For the text-containing cell, return its midpoint in [x, y] coordinate format. 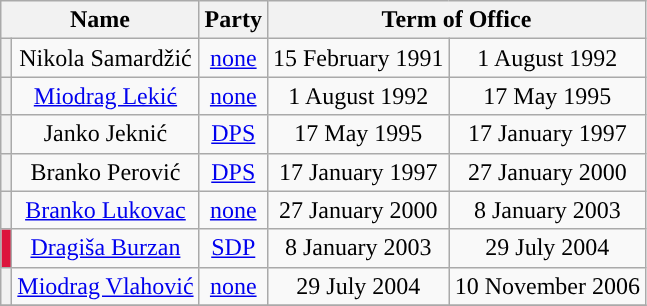
Miodrag Lekić [106, 96]
Term of Office [456, 20]
SDP [233, 248]
Nikola Samardžić [106, 58]
Janko Jeknić [106, 134]
Dragiša Burzan [106, 248]
Miodrag Vlahović [106, 286]
15 February 1991 [358, 58]
Branko Perović [106, 172]
Branko Lukovac [106, 210]
Name [100, 20]
10 November 2006 [547, 286]
Party [233, 20]
